Find where the given text appears and provide that cell's center as [x, y] coordinate. 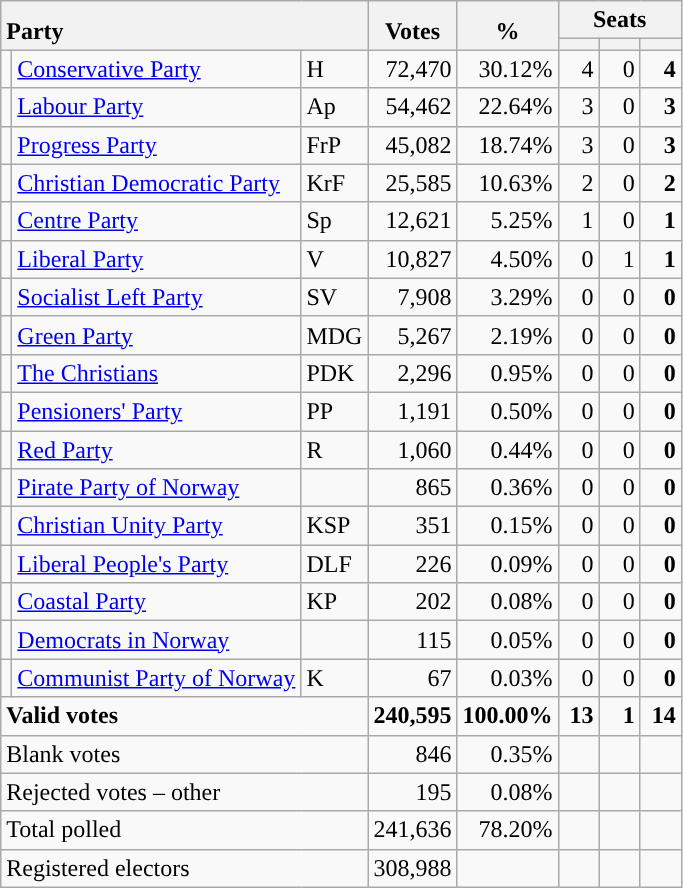
0.95% [508, 373]
2.19% [508, 335]
PP [334, 411]
226 [412, 564]
14 [660, 716]
KSP [334, 526]
0.03% [508, 678]
DLF [334, 564]
54,462 [412, 107]
SV [334, 297]
0.09% [508, 564]
3.29% [508, 297]
FrP [334, 145]
Liberal People's Party [156, 564]
12,621 [412, 221]
Conservative Party [156, 69]
Communist Party of Norway [156, 678]
Blank votes [184, 754]
2,296 [412, 373]
K [334, 678]
13 [578, 716]
Sp [334, 221]
Democrats in Norway [156, 640]
195 [412, 792]
Progress Party [156, 145]
100.00% [508, 716]
Christian Democratic Party [156, 183]
Rejected votes – other [184, 792]
0.36% [508, 488]
Coastal Party [156, 602]
5,267 [412, 335]
KP [334, 602]
1,191 [412, 411]
R [334, 449]
45,082 [412, 145]
0.35% [508, 754]
Votes [412, 26]
Total polled [184, 830]
MDG [334, 335]
Socialist Left Party [156, 297]
72,470 [412, 69]
865 [412, 488]
Liberal Party [156, 259]
30.12% [508, 69]
PDK [334, 373]
Party [184, 26]
10.63% [508, 183]
241,636 [412, 830]
351 [412, 526]
V [334, 259]
7,908 [412, 297]
67 [412, 678]
Red Party [156, 449]
1,060 [412, 449]
Pensioners' Party [156, 411]
18.74% [508, 145]
846 [412, 754]
78.20% [508, 830]
Centre Party [156, 221]
0.50% [508, 411]
Valid votes [184, 716]
202 [412, 602]
Ap [334, 107]
10,827 [412, 259]
25,585 [412, 183]
4.50% [508, 259]
KrF [334, 183]
0.15% [508, 526]
The Christians [156, 373]
Pirate Party of Norway [156, 488]
Green Party [156, 335]
5.25% [508, 221]
Christian Unity Party [156, 526]
H [334, 69]
115 [412, 640]
308,988 [412, 868]
Registered electors [184, 868]
% [508, 26]
0.05% [508, 640]
240,595 [412, 716]
Seats [620, 20]
Labour Party [156, 107]
0.44% [508, 449]
22.64% [508, 107]
